From the cell containing the given text, extract its center point as [x, y] coordinate. 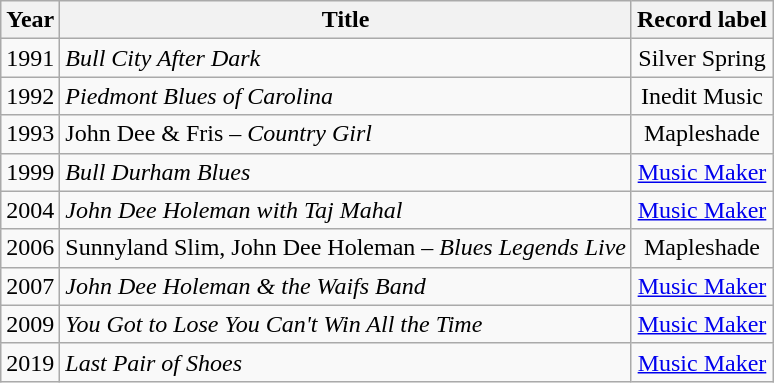
1999 [30, 172]
2009 [30, 324]
1993 [30, 134]
Title [346, 20]
Last Pair of Shoes [346, 362]
Silver Spring [702, 58]
2019 [30, 362]
Bull Durham Blues [346, 172]
John Dee Holeman & the Waifs Band [346, 286]
2004 [30, 210]
Piedmont Blues of Carolina [346, 96]
John Dee & Fris – Country Girl [346, 134]
2006 [30, 248]
Year [30, 20]
Record label [702, 20]
2007 [30, 286]
Bull City After Dark [346, 58]
1992 [30, 96]
1991 [30, 58]
You Got to Lose You Can't Win All the Time [346, 324]
Inedit Music [702, 96]
Sunnyland Slim, John Dee Holeman – Blues Legends Live [346, 248]
John Dee Holeman with Taj Mahal [346, 210]
